Return the (x, y) coordinate for the center point of the cell that contains the specified text.  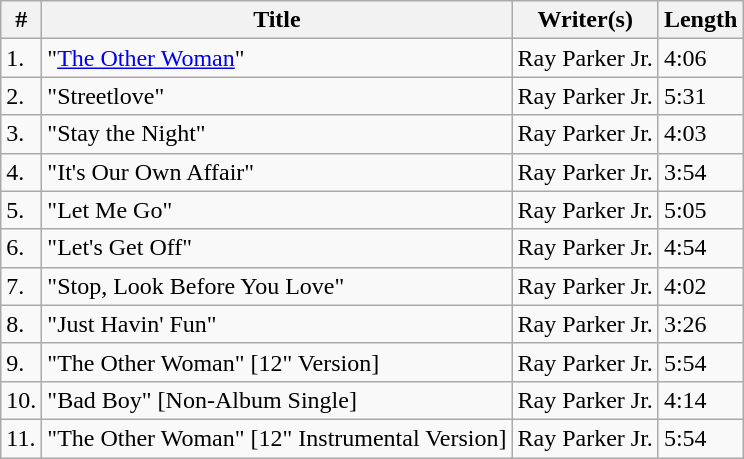
"Streetlove" (277, 96)
3:54 (700, 172)
Writer(s) (585, 20)
4:02 (700, 286)
Title (277, 20)
4:03 (700, 134)
1. (22, 58)
3. (22, 134)
4:54 (700, 248)
4:06 (700, 58)
5:31 (700, 96)
# (22, 20)
8. (22, 324)
4:14 (700, 400)
"Let Me Go" (277, 210)
10. (22, 400)
"The Other Woman" [12" Instrumental Version] (277, 438)
2. (22, 96)
"Let's Get Off" (277, 248)
"Bad Boy" [Non-Album Single] (277, 400)
11. (22, 438)
9. (22, 362)
4. (22, 172)
5:05 (700, 210)
"Just Havin' Fun" (277, 324)
6. (22, 248)
3:26 (700, 324)
"The Other Woman" (277, 58)
"Stay the Night" (277, 134)
7. (22, 286)
5. (22, 210)
"Stop, Look Before You Love" (277, 286)
Length (700, 20)
"The Other Woman" [12" Version] (277, 362)
"It's Our Own Affair" (277, 172)
